Extract the (X, Y) coordinate from the center of the cell holding the provided text.  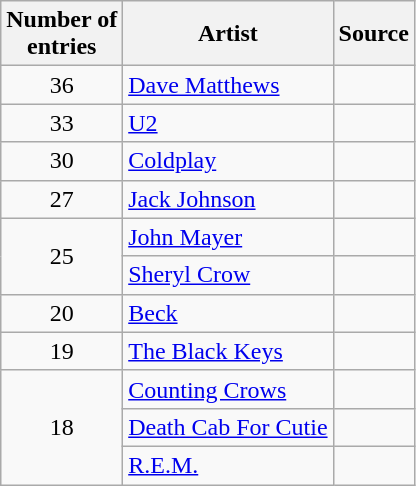
Beck (228, 313)
20 (62, 313)
30 (62, 161)
Death Cab For Cutie (228, 427)
33 (62, 123)
Coldplay (228, 161)
Artist (228, 34)
Dave Matthews (228, 85)
27 (62, 199)
John Mayer (228, 237)
Source (374, 34)
19 (62, 351)
R.E.M. (228, 465)
25 (62, 256)
Number of entries (62, 34)
Counting Crows (228, 389)
18 (62, 427)
U2 (228, 123)
36 (62, 85)
Jack Johnson (228, 199)
Sheryl Crow (228, 275)
The Black Keys (228, 351)
